Scan for the cell matching the given text and deliver its (X, Y) coordinate at center. 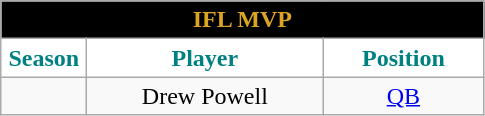
IFL MVP (242, 20)
Season (44, 58)
Drew Powell (205, 96)
Player (205, 58)
Position (404, 58)
QB (404, 96)
